Extract the (X, Y) coordinate from the center of the cell holding the provided text.  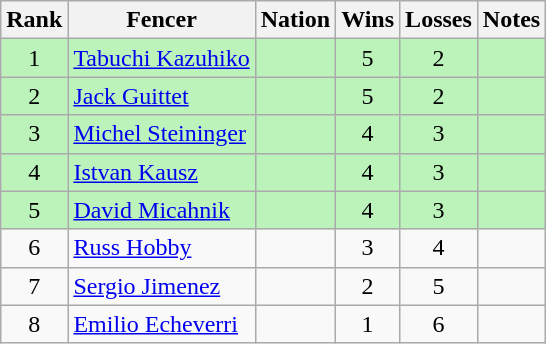
Russ Hobby (162, 248)
David Micahnik (162, 210)
Notes (511, 20)
Fencer (162, 20)
Wins (368, 20)
Emilio Echeverri (162, 324)
Rank (34, 20)
Jack Guittet (162, 96)
Losses (439, 20)
Michel Steininger (162, 134)
Nation (295, 20)
Istvan Kausz (162, 172)
7 (34, 286)
Tabuchi Kazuhiko (162, 58)
Sergio Jimenez (162, 286)
8 (34, 324)
